Pinpoint the cell where the given text exists, returning its (X, Y) midpoint coordinate. 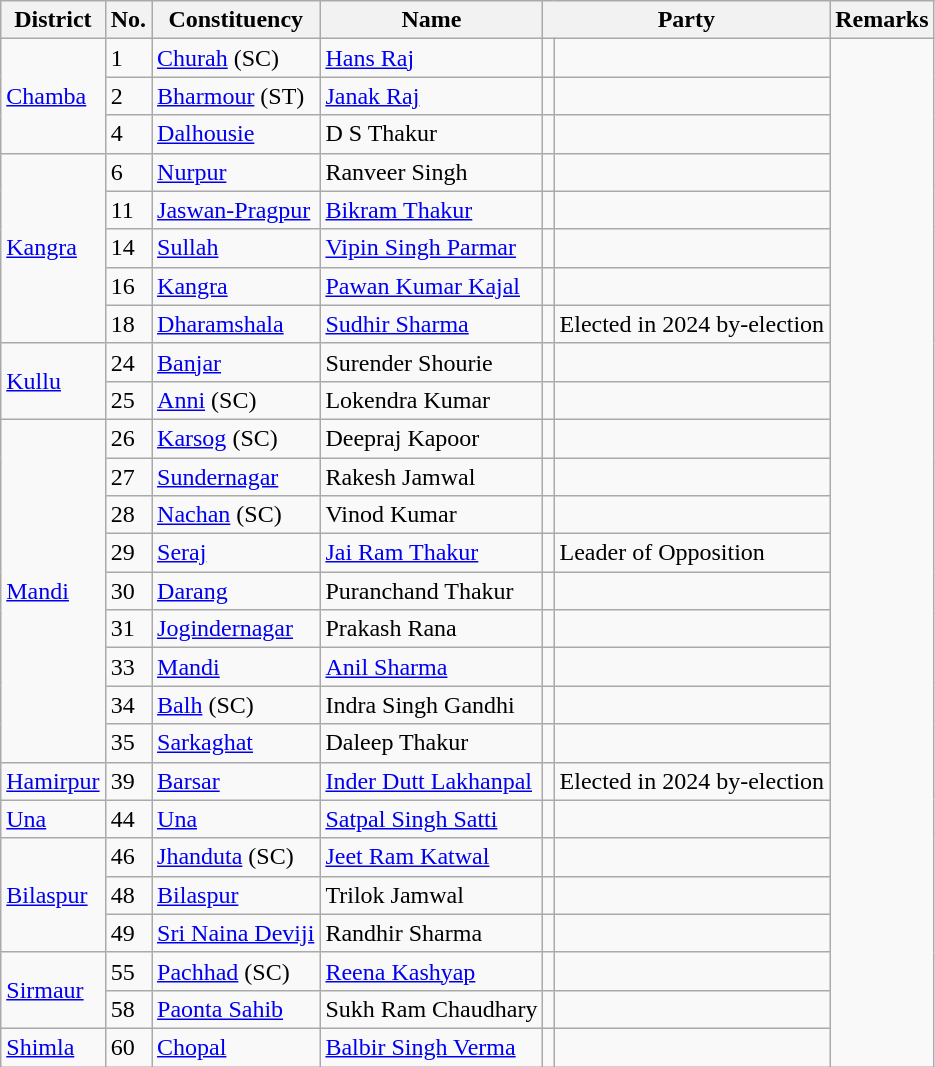
2 (128, 96)
Anil Sharma (432, 667)
Dharamshala (236, 324)
Deepraj Kapoor (432, 438)
Surender Shourie (432, 362)
Name (432, 20)
33 (128, 667)
Rakesh Jamwal (432, 477)
District (53, 20)
Jeet Ram Katwal (432, 857)
46 (128, 857)
31 (128, 629)
28 (128, 515)
Indra Singh Gandhi (432, 705)
Jogindernagar (236, 629)
Karsog (SC) (236, 438)
26 (128, 438)
Party (686, 20)
Constituency (236, 20)
Sri Naina Deviji (236, 933)
35 (128, 743)
Banjar (236, 362)
Barsar (236, 781)
Prakash Rana (432, 629)
48 (128, 895)
Churah (SC) (236, 58)
Satpal Singh Satti (432, 819)
Pawan Kumar Kajal (432, 286)
Daleep Thakur (432, 743)
49 (128, 933)
Hans Raj (432, 58)
11 (128, 210)
Vipin Singh Parmar (432, 248)
Seraj (236, 553)
Paonta Sahib (236, 1009)
Dalhousie (236, 134)
Jhanduta (SC) (236, 857)
Anni (SC) (236, 400)
55 (128, 971)
29 (128, 553)
58 (128, 1009)
Sarkaghat (236, 743)
Randhir Sharma (432, 933)
Sudhir Sharma (432, 324)
Sullah (236, 248)
Jaswan-Pragpur (236, 210)
Remarks (882, 20)
27 (128, 477)
Sukh Ram Chaudhary (432, 1009)
4 (128, 134)
No. (128, 20)
Hamirpur (53, 781)
39 (128, 781)
Bharmour (ST) (236, 96)
Puranchand Thakur (432, 591)
34 (128, 705)
Chamba (53, 96)
16 (128, 286)
Bikram Thakur (432, 210)
D S Thakur (432, 134)
Nachan (SC) (236, 515)
Lokendra Kumar (432, 400)
60 (128, 1047)
Trilok Jamwal (432, 895)
Sirmaur (53, 990)
Balbir Singh Verma (432, 1047)
44 (128, 819)
Sundernagar (236, 477)
Inder Dutt Lakhanpal (432, 781)
30 (128, 591)
24 (128, 362)
Balh (SC) (236, 705)
Darang (236, 591)
18 (128, 324)
Kullu (53, 381)
Ranveer Singh (432, 172)
Pachhad (SC) (236, 971)
Chopal (236, 1047)
Janak Raj (432, 96)
25 (128, 400)
1 (128, 58)
Reena Kashyap (432, 971)
Vinod Kumar (432, 515)
14 (128, 248)
Leader of Opposition (692, 553)
Jai Ram Thakur (432, 553)
6 (128, 172)
Shimla (53, 1047)
Nurpur (236, 172)
